Provide the (X, Y) coordinate of the cell's center where the given text is located.  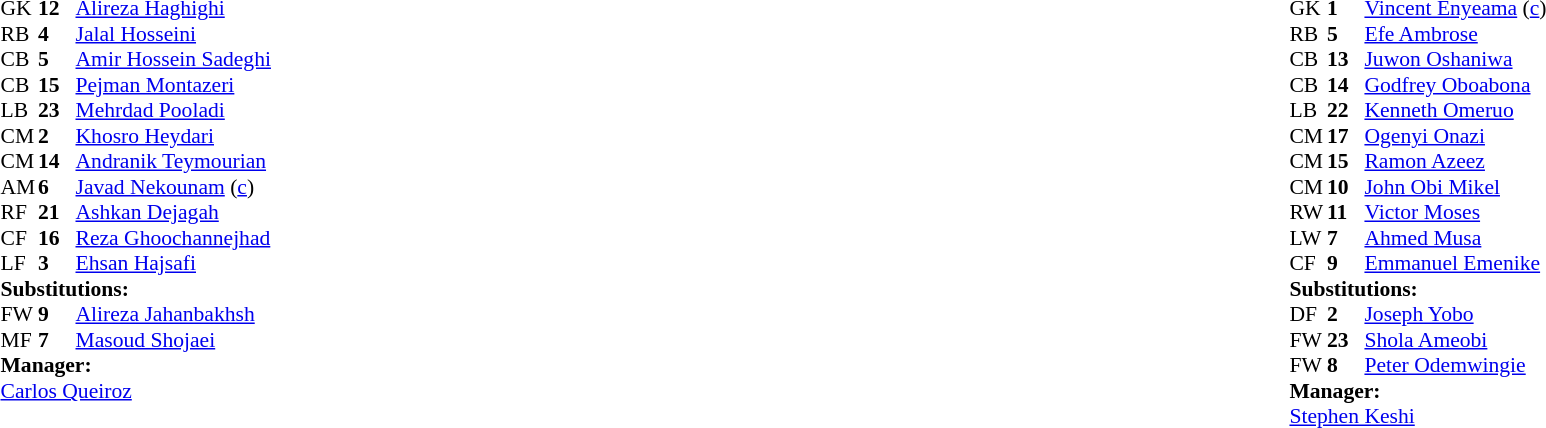
RF (19, 213)
Efe Ambrose (1455, 34)
Jalal Hosseini (174, 34)
3 (57, 263)
Ogenyi Onazi (1455, 136)
DF (1308, 315)
Joseph Yobo (1455, 315)
6 (57, 187)
RW (1308, 213)
22 (1346, 111)
Godfrey Oboabona (1455, 85)
Mehrdad Pooladi (174, 111)
MF (19, 340)
Khosro Heydari (174, 136)
Emmanuel Emenike (1455, 263)
Pejman Montazeri (174, 85)
Peter Odemwingie (1455, 365)
LW (1308, 238)
Ashkan Dejagah (174, 213)
Ehsan Hajsafi (174, 263)
10 (1346, 187)
8 (1346, 365)
Juwon Oshaniwa (1455, 59)
Andranik Teymourian (174, 161)
Alireza Jahanbakhsh (174, 315)
Ahmed Musa (1455, 238)
Shola Ameobi (1455, 340)
Amir Hossein Sadeghi (174, 59)
4 (57, 34)
LF (19, 263)
21 (57, 213)
Reza Ghoochannejhad (174, 238)
Masoud Shojaei (174, 340)
Ramon Azeez (1455, 161)
John Obi Mikel (1455, 187)
Kenneth Omeruo (1455, 111)
Victor Moses (1455, 213)
11 (1346, 213)
16 (57, 238)
Javad Nekounam (c) (174, 187)
AM (19, 187)
Carlos Queiroz (135, 391)
17 (1346, 136)
13 (1346, 59)
